Scan for the cell matching the given text and deliver its [x, y] coordinate at center. 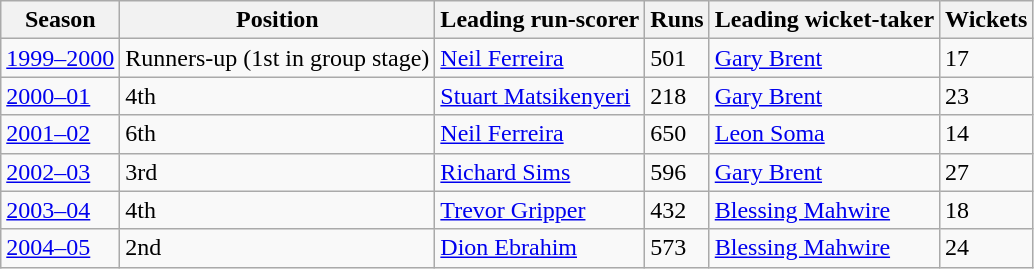
2002–03 [60, 172]
Wickets [986, 20]
Leon Soma [824, 134]
2003–04 [60, 210]
596 [677, 172]
1999–2000 [60, 58]
Leading run-scorer [540, 20]
27 [986, 172]
6th [278, 134]
Leading wicket-taker [824, 20]
Stuart Matsikenyeri [540, 96]
17 [986, 58]
2nd [278, 248]
18 [986, 210]
14 [986, 134]
Runs [677, 20]
3rd [278, 172]
432 [677, 210]
Dion Ebrahim [540, 248]
2004–05 [60, 248]
573 [677, 248]
218 [677, 96]
Richard Sims [540, 172]
501 [677, 58]
24 [986, 248]
2001–02 [60, 134]
Season [60, 20]
23 [986, 96]
2000–01 [60, 96]
650 [677, 134]
Runners-up (1st in group stage) [278, 58]
Position [278, 20]
Trevor Gripper [540, 210]
